Scan for the cell matching the given text and deliver its [X, Y] coordinate at center. 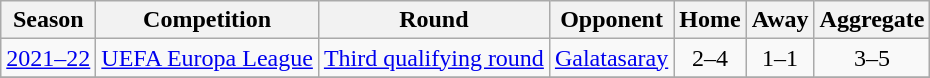
Round [434, 20]
Season [48, 20]
3–5 [872, 58]
Third qualifying round [434, 58]
UEFA Europa League [208, 58]
Aggregate [872, 20]
Opponent [611, 20]
2–4 [710, 58]
Galatasaray [611, 58]
Away [780, 20]
Home [710, 20]
Competition [208, 20]
2021–22 [48, 58]
1–1 [780, 58]
